Search for the cell housing the specified text and yield its (X, Y) center coordinate. 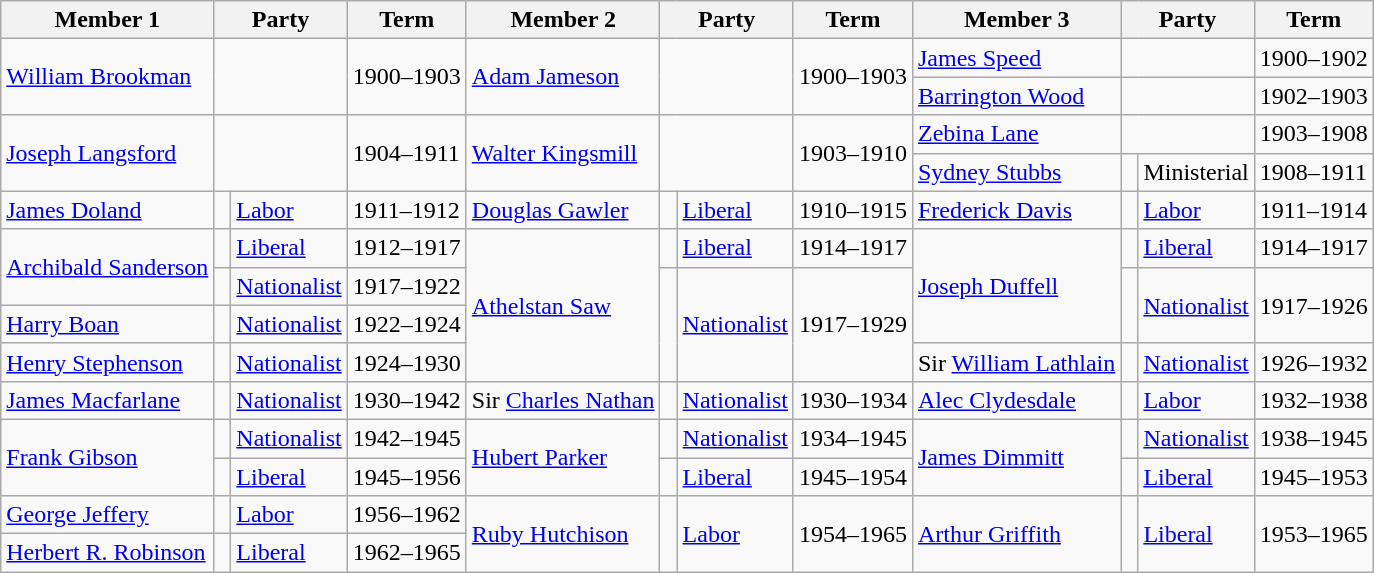
1930–1934 (852, 400)
James Doland (108, 210)
1932–1938 (1314, 400)
Douglas Gawler (563, 210)
Barrington Wood (1016, 96)
Arthur Griffith (1016, 534)
Joseph Langsford (108, 153)
1926–1932 (1314, 362)
Alec Clydesdale (1016, 400)
1924–1930 (406, 362)
Ministerial (1196, 172)
1900–1902 (1314, 58)
1954–1965 (852, 534)
1962–1965 (406, 553)
Sydney Stubbs (1016, 172)
1930–1942 (406, 400)
Herbert R. Robinson (108, 553)
1903–1908 (1314, 134)
Adam Jameson (563, 77)
1934–1945 (852, 438)
Sir Charles Nathan (563, 400)
1917–1929 (852, 324)
Joseph Duffell (1016, 286)
Walter Kingsmill (563, 153)
Harry Boan (108, 324)
Frank Gibson (108, 457)
1945–1956 (406, 477)
Zebina Lane (1016, 134)
William Brookman (108, 77)
1912–1917 (406, 248)
Member 1 (108, 20)
1945–1954 (852, 477)
James Dimmitt (1016, 457)
1911–1914 (1314, 210)
1942–1945 (406, 438)
1917–1926 (1314, 305)
Athelstan Saw (563, 305)
Frederick Davis (1016, 210)
1902–1903 (1314, 96)
1910–1915 (852, 210)
1903–1910 (852, 153)
James Macfarlane (108, 400)
1908–1911 (1314, 172)
1922–1924 (406, 324)
George Jeffery (108, 515)
1953–1965 (1314, 534)
1938–1945 (1314, 438)
1956–1962 (406, 515)
Archibald Sanderson (108, 267)
James Speed (1016, 58)
Henry Stephenson (108, 362)
Member 3 (1016, 20)
1904–1911 (406, 153)
Sir William Lathlain (1016, 362)
1945–1953 (1314, 477)
Member 2 (563, 20)
Hubert Parker (563, 457)
Ruby Hutchison (563, 534)
1917–1922 (406, 286)
1911–1912 (406, 210)
